Determine the [X, Y] coordinate at the center of the cell enclosing the given text.  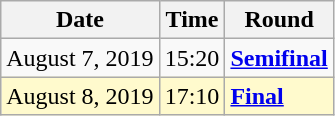
17:10 [192, 96]
August 8, 2019 [80, 96]
Time [192, 20]
Final [279, 96]
Date [80, 20]
15:20 [192, 58]
Round [279, 20]
Semifinal [279, 58]
August 7, 2019 [80, 58]
